Scan for the cell matching the given text and deliver its (x, y) coordinate at center. 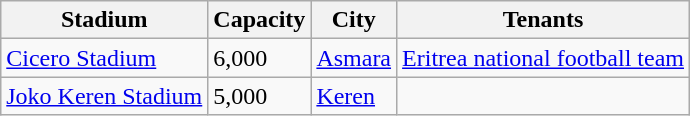
Cicero Stadium (104, 58)
Eritrea national football team (544, 58)
Keren (354, 96)
Asmara (354, 58)
Tenants (544, 20)
5,000 (260, 96)
City (354, 20)
6,000 (260, 58)
Joko Keren Stadium (104, 96)
Capacity (260, 20)
Stadium (104, 20)
